For the text-containing cell, return its midpoint in (x, y) coordinate format. 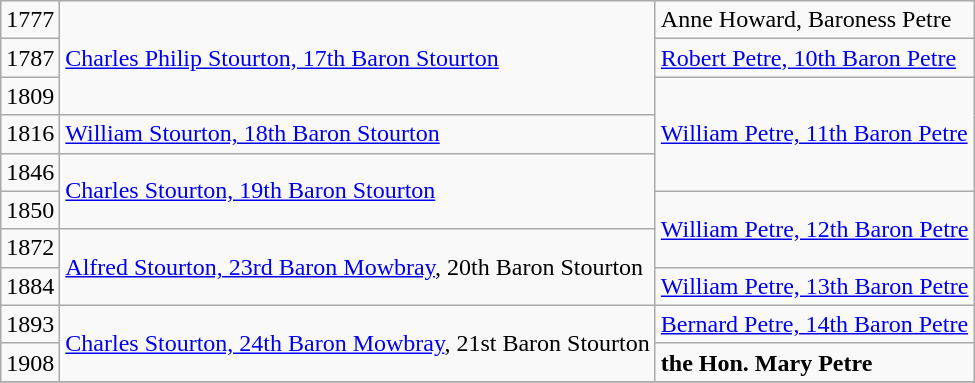
Bernard Petre, 14th Baron Petre (814, 324)
1777 (30, 20)
1908 (30, 362)
Alfred Stourton, 23rd Baron Mowbray, 20th Baron Stourton (358, 267)
Anne Howard, Baroness Petre (814, 20)
William Petre, 13th Baron Petre (814, 286)
the Hon. Mary Petre (814, 362)
1893 (30, 324)
1884 (30, 286)
Robert Petre, 10th Baron Petre (814, 58)
1850 (30, 210)
Charles Stourton, 19th Baron Stourton (358, 191)
1872 (30, 248)
1787 (30, 58)
William Petre, 12th Baron Petre (814, 229)
Charles Philip Stourton, 17th Baron Stourton (358, 58)
William Petre, 11th Baron Petre (814, 134)
William Stourton, 18th Baron Stourton (358, 134)
1809 (30, 96)
Charles Stourton, 24th Baron Mowbray, 21st Baron Stourton (358, 343)
1846 (30, 172)
1816 (30, 134)
